Return the (x, y) coordinate for the center point of the cell that contains the specified text.  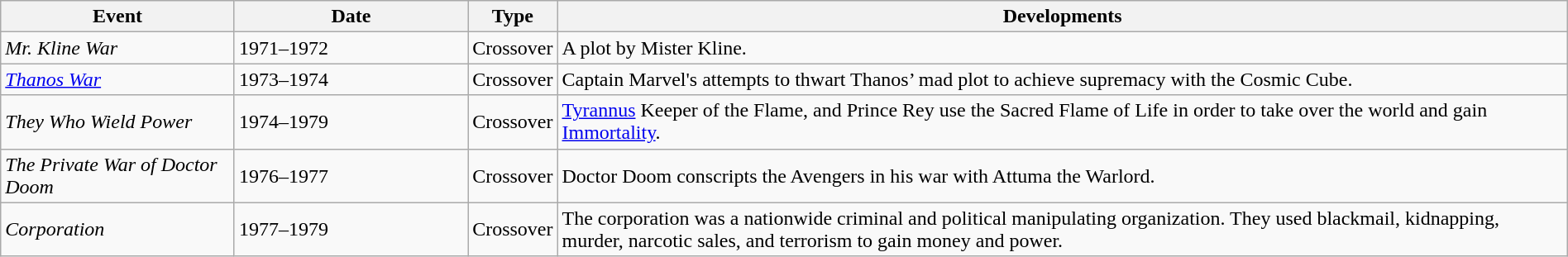
1973–1974 (351, 79)
Developments (1062, 17)
Type (513, 17)
A plot by Mister Kline. (1062, 48)
1976–1977 (351, 175)
Thanos War (117, 79)
Date (351, 17)
1977–1979 (351, 230)
1971–1972 (351, 48)
Event (117, 17)
1974–1979 (351, 122)
They Who Wield Power (117, 122)
The Private War of Doctor Doom (117, 175)
Corporation (117, 230)
Mr. Kline War (117, 48)
Tyrannus Keeper of the Flame, and Prince Rey use the Sacred Flame of Life in order to take over the world and gain Immortality. (1062, 122)
Captain Marvel's attempts to thwart Thanos’ mad plot to achieve supremacy with the Cosmic Cube. (1062, 79)
Doctor Doom conscripts the Avengers in his war with Attuma the Warlord. (1062, 175)
